Pinpoint the cell where the given text exists, returning its (X, Y) midpoint coordinate. 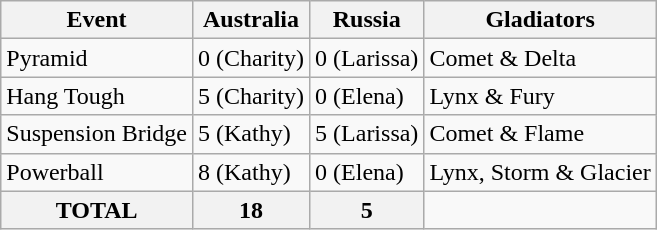
Australia (250, 20)
Comet & Delta (540, 58)
8 (Kathy) (250, 172)
5 (367, 210)
0 (Larissa) (367, 58)
Russia (367, 20)
Pyramid (97, 58)
0 (Charity) (250, 58)
TOTAL (97, 210)
18 (250, 210)
5 (Charity) (250, 96)
Hang Tough (97, 96)
Lynx & Fury (540, 96)
Powerball (97, 172)
Gladiators (540, 20)
5 (Kathy) (250, 134)
Lynx, Storm & Glacier (540, 172)
5 (Larissa) (367, 134)
Event (97, 20)
Comet & Flame (540, 134)
Suspension Bridge (97, 134)
